Return [x, y] of the center of cell containing provided text 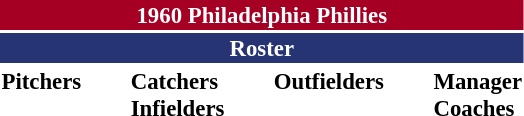
1960 Philadelphia Phillies [262, 15]
Roster [262, 48]
